Extract the (X, Y) coordinate from the center of the cell holding the provided text.  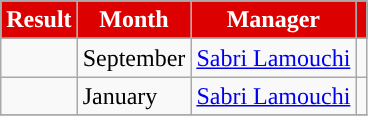
January (134, 96)
Manager (274, 20)
September (134, 58)
Result (39, 20)
Month (134, 20)
